From the cell containing the given text, extract its center point as (X, Y) coordinate. 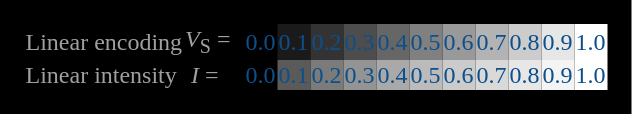
I = (214, 75)
Linear intensity (104, 75)
VS = (214, 42)
Linear encoding (104, 42)
